Provide the (x, y) coordinate of the cell's center where the given text is located.  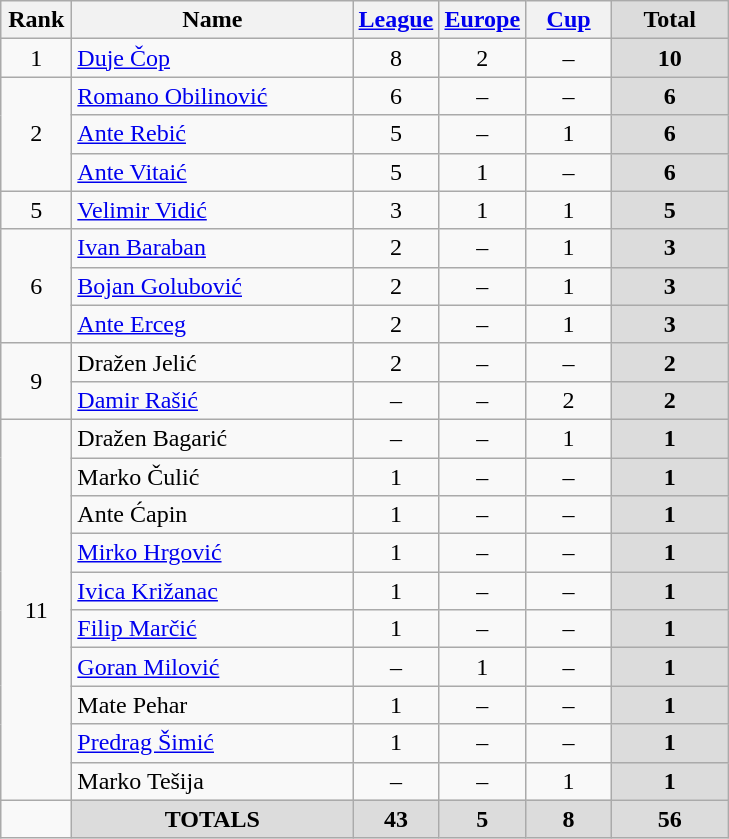
11 (36, 610)
Mate Pehar (212, 705)
Ante Rebić (212, 134)
Europe (482, 20)
Marko Tešija (212, 781)
Velimir Vidić (212, 210)
Romano Obilinović (212, 96)
TOTALS (212, 819)
Predrag Šimić (212, 743)
Marko Čulić (212, 477)
Name (212, 20)
56 (670, 819)
Duje Čop (212, 58)
League (396, 20)
43 (396, 819)
Goran Milović (212, 667)
Ante Erceg (212, 324)
Ivica Križanac (212, 591)
Dražen Jelić (212, 362)
Rank (36, 20)
Ivan Baraban (212, 248)
Dražen Bagarić (212, 438)
9 (36, 381)
Bojan Golubović (212, 286)
Filip Marčić (212, 629)
10 (670, 58)
Damir Rašić (212, 400)
Ante Vitaić (212, 172)
Ante Ćapin (212, 515)
Cup (569, 20)
Total (670, 20)
Mirko Hrgović (212, 553)
